Provide the [X, Y] coordinate of the cell's center where the given text is located.  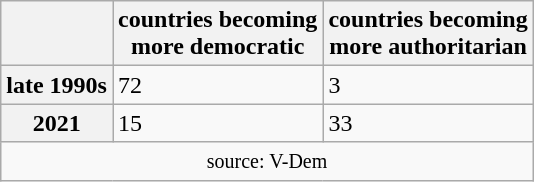
3 [428, 85]
15 [217, 123]
countries becoming more democratic [217, 34]
33 [428, 123]
2021 [57, 123]
source: V-Dem [267, 161]
late 1990s [57, 85]
72 [217, 85]
countries becoming more authoritarian [428, 34]
